Find where the given text appears and provide that cell's center as (X, Y) coordinate. 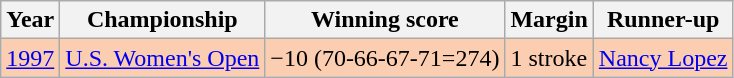
Runner-up (663, 20)
U.S. Women's Open (162, 58)
Championship (162, 20)
Winning score (385, 20)
Margin (549, 20)
Year (30, 20)
1997 (30, 58)
1 stroke (549, 58)
−10 (70-66-67-71=274) (385, 58)
Nancy Lopez (663, 58)
